Scan for the cell matching the given text and deliver its [x, y] coordinate at center. 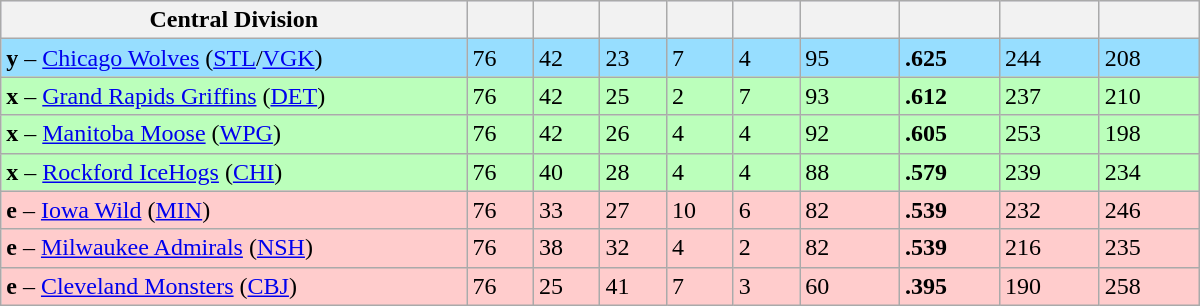
210 [1149, 96]
x – Manitoba Moose (WPG) [234, 134]
.395 [950, 286]
232 [1049, 210]
246 [1149, 210]
.625 [950, 58]
198 [1149, 134]
239 [1049, 172]
.612 [950, 96]
38 [566, 248]
e – Iowa Wild (MIN) [234, 210]
.605 [950, 134]
Central Division [234, 20]
95 [850, 58]
27 [634, 210]
60 [850, 286]
93 [850, 96]
244 [1049, 58]
28 [634, 172]
e – Cleveland Monsters (CBJ) [234, 286]
40 [566, 172]
e – Milwaukee Admirals (NSH) [234, 248]
33 [566, 210]
41 [634, 286]
92 [850, 134]
.579 [950, 172]
26 [634, 134]
216 [1049, 248]
23 [634, 58]
x – Grand Rapids Griffins (DET) [234, 96]
237 [1049, 96]
y – Chicago Wolves (STL/VGK) [234, 58]
3 [766, 286]
234 [1149, 172]
258 [1149, 286]
x – Rockford IceHogs (CHI) [234, 172]
88 [850, 172]
190 [1049, 286]
235 [1149, 248]
32 [634, 248]
6 [766, 210]
10 [700, 210]
208 [1149, 58]
253 [1049, 134]
